From the cell containing the given text, extract its center point as (X, Y) coordinate. 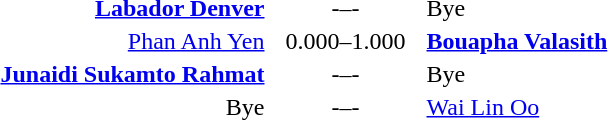
-–- (346, 74)
0.000–1.000 (346, 41)
